Pinpoint the cell where the given text exists, returning its [X, Y] midpoint coordinate. 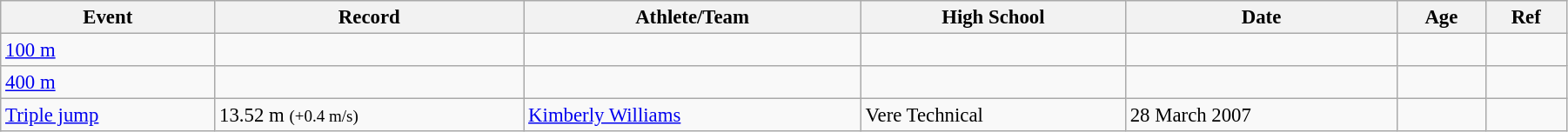
Date [1261, 17]
Triple jump [108, 115]
Kimberly Williams [693, 115]
Ref [1526, 17]
400 m [108, 82]
28 March 2007 [1261, 115]
Record [369, 17]
Event [108, 17]
Age [1441, 17]
Athlete/Team [693, 17]
100 m [108, 50]
13.52 m (+0.4 m/s) [369, 115]
Vere Technical [993, 115]
High School [993, 17]
